Search for the cell housing the specified text and yield its (X, Y) center coordinate. 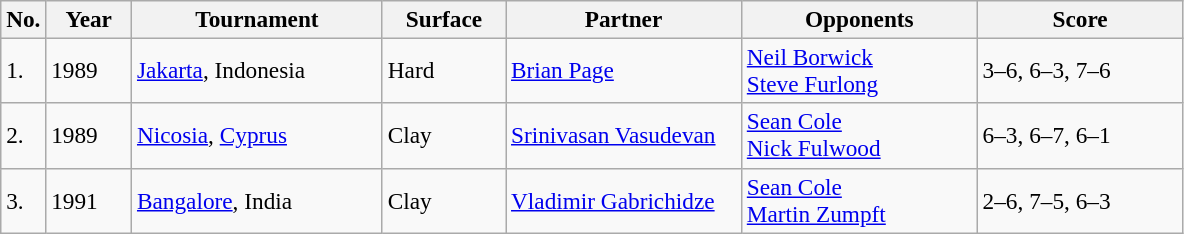
1991 (89, 200)
Surface (444, 19)
2–6, 7–5, 6–3 (1080, 200)
Year (89, 19)
1. (24, 70)
6–3, 6–7, 6–1 (1080, 136)
Score (1080, 19)
Jakarta, Indonesia (258, 70)
Hard (444, 70)
3–6, 6–3, 7–6 (1080, 70)
No. (24, 19)
Bangalore, India (258, 200)
Srinivasan Vasudevan (624, 136)
Sean Cole Martin Zumpft (859, 200)
Nicosia, Cyprus (258, 136)
Neil Borwick Steve Furlong (859, 70)
Brian Page (624, 70)
Tournament (258, 19)
3. (24, 200)
Vladimir Gabrichidze (624, 200)
Opponents (859, 19)
Sean Cole Nick Fulwood (859, 136)
Partner (624, 19)
2. (24, 136)
